Find where the given text appears and provide that cell's center as [x, y] coordinate. 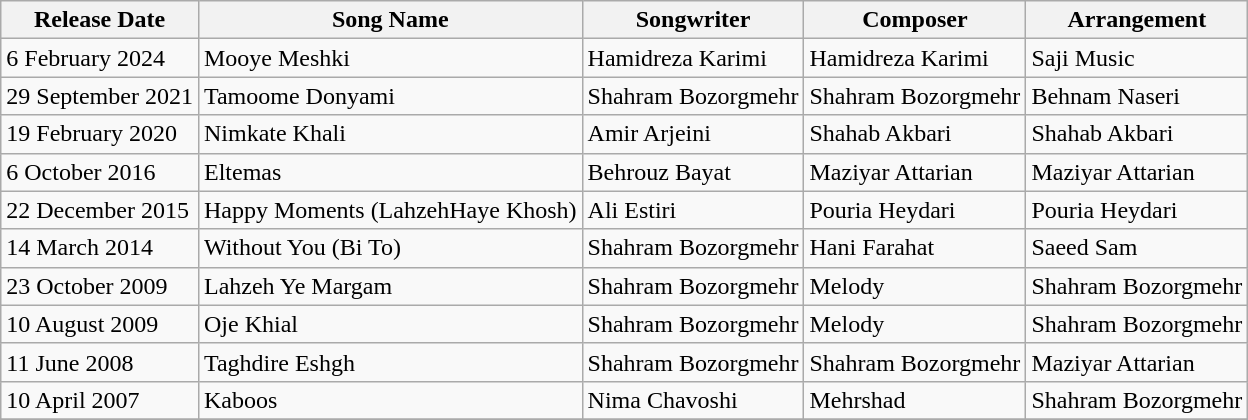
Amir Arjeini [693, 134]
Happy Moments (LahzehHaye Khosh) [390, 210]
Songwriter [693, 20]
Ali Estiri [693, 210]
Saeed Sam [1137, 248]
10 August 2009 [100, 324]
19 February 2020 [100, 134]
Arrangement [1137, 20]
Kaboos [390, 400]
Without You (Bi To) [390, 248]
Composer [915, 20]
Nimkate Khali [390, 134]
Song Name [390, 20]
14 March 2014 [100, 248]
Saji Music [1137, 58]
Behrouz Bayat [693, 172]
11 June 2008 [100, 362]
22 December 2015 [100, 210]
Mooye Meshki [390, 58]
Behnam Naseri [1137, 96]
6 February 2024 [100, 58]
Lahzeh Ye Margam [390, 286]
Hani Farahat [915, 248]
Tamoome Donyami [390, 96]
Nima Chavoshi [693, 400]
Eltemas [390, 172]
23 October 2009 [100, 286]
Taghdire Eshgh [390, 362]
10 April 2007 [100, 400]
Mehrshad [915, 400]
Oje Khial [390, 324]
29 September 2021 [100, 96]
Release Date [100, 20]
6 October 2016 [100, 172]
